Identify which cell holds the provided text, then report its (X, Y) central coordinate. 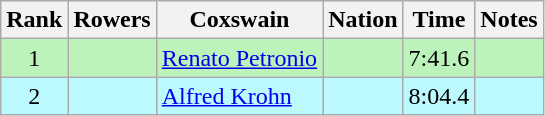
Coxswain (239, 20)
Nation (363, 20)
8:04.4 (439, 96)
Renato Petronio (239, 58)
1 (34, 58)
Alfred Krohn (239, 96)
7:41.6 (439, 58)
Rowers (112, 20)
Notes (509, 20)
2 (34, 96)
Time (439, 20)
Rank (34, 20)
